Return [X, Y] of the center of cell containing provided text 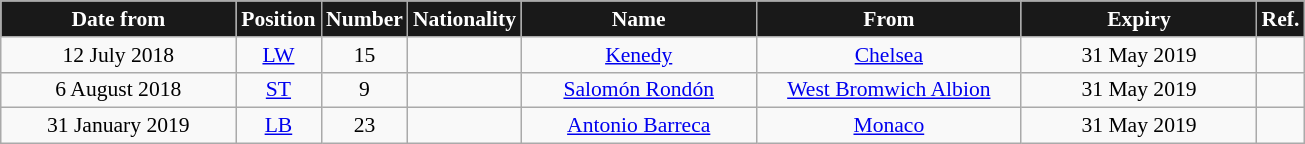
9 [364, 90]
Expiry [1138, 19]
Name [638, 19]
From [888, 19]
Salomón Rondón [638, 90]
Position [278, 19]
15 [364, 55]
31 January 2019 [118, 126]
Nationality [464, 19]
6 August 2018 [118, 90]
Monaco [888, 126]
Ref. [1281, 19]
West Bromwich Albion [888, 90]
12 July 2018 [118, 55]
LB [278, 126]
Antonio Barreca [638, 126]
Date from [118, 19]
Chelsea [888, 55]
Number [364, 19]
23 [364, 126]
ST [278, 90]
LW [278, 55]
Kenedy [638, 55]
